Provide the (X, Y) coordinate of the cell's center where the given text is located.  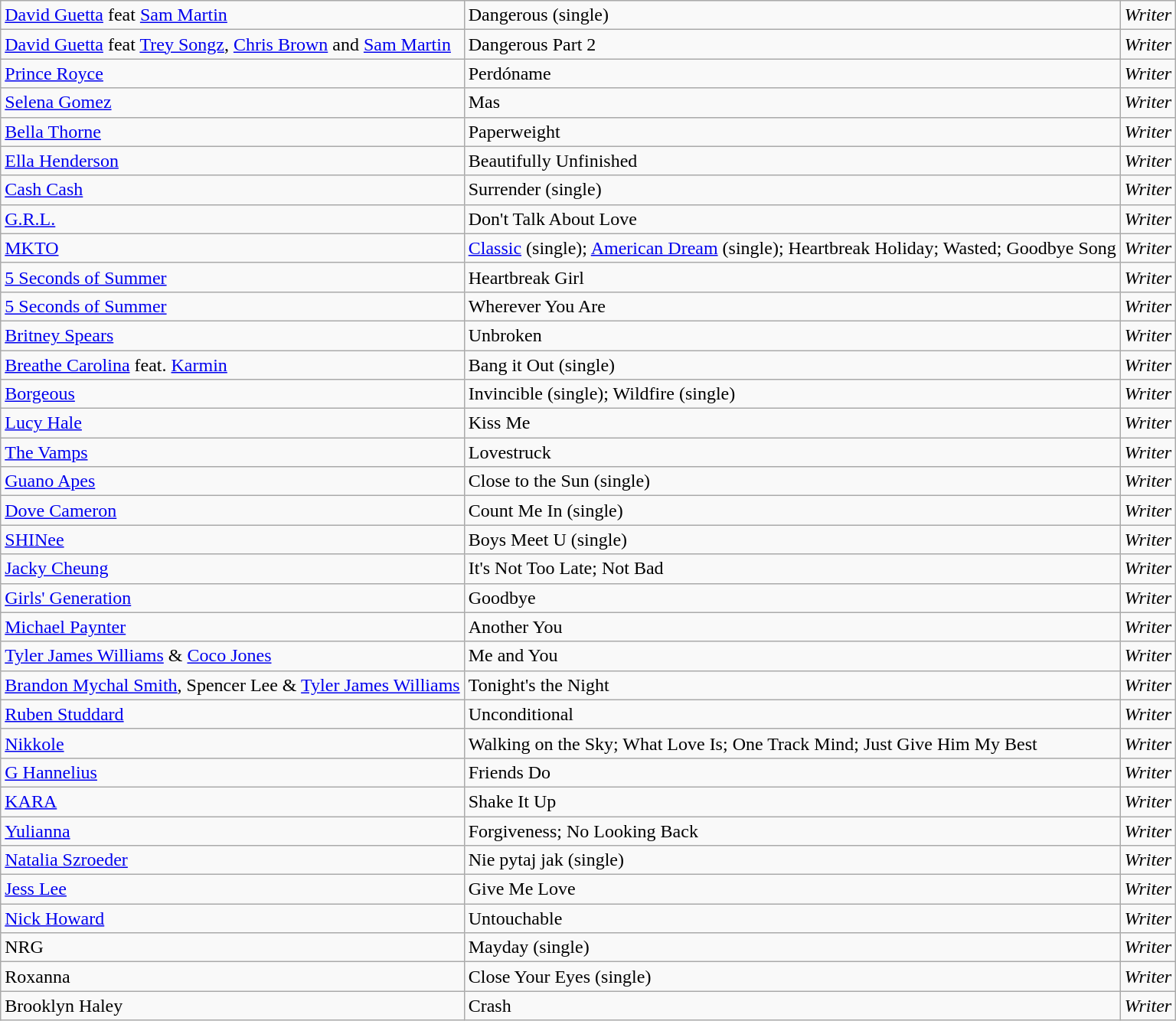
Forgiveness; No Looking Back (792, 830)
Paperweight (792, 132)
Lovestruck (792, 452)
Another You (792, 627)
Dangerous (single) (792, 15)
Don't Talk About Love (792, 219)
Tyler James Williams & Coco Jones (233, 656)
Bang it Out (single) (792, 365)
Ruben Studdard (233, 714)
Prince Royce (233, 73)
Surrender (single) (792, 190)
Borgeous (233, 394)
Tonight's the Night (792, 685)
Breathe Carolina feat. Karmin (233, 365)
Bella Thorne (233, 132)
Mas (792, 103)
Wherever You Are (792, 306)
Give Me Love (792, 889)
Jess Lee (233, 889)
Perdóname (792, 73)
Heartbreak Girl (792, 277)
Shake It Up (792, 801)
Untouchable (792, 918)
The Vamps (233, 452)
Guano Apes (233, 481)
Close Your Eyes (single) (792, 977)
Crash (792, 1006)
SHINee (233, 540)
G.R.L. (233, 219)
Invincible (single); Wildfire (single) (792, 394)
Unbroken (792, 335)
Cash Cash (233, 190)
Goodbye (792, 598)
Michael Paynter (233, 627)
Mayday (single) (792, 948)
Natalia Szroeder (233, 860)
Lucy Hale (233, 423)
Brooklyn Haley (233, 1006)
Boys Meet U (single) (792, 540)
Close to the Sun (single) (792, 481)
Selena Gomez (233, 103)
MKTO (233, 248)
Classic (single); American Dream (single); Heartbreak Holiday; Wasted; Goodbye Song (792, 248)
Nick Howard (233, 918)
David Guetta feat Trey Songz, Chris Brown and Sam Martin (233, 44)
NRG (233, 948)
It's Not Too Late; Not Bad (792, 569)
Count Me In (single) (792, 510)
Unconditional (792, 714)
Dove Cameron (233, 510)
KARA (233, 801)
G Hannelius (233, 772)
Nikkole (233, 743)
Friends Do (792, 772)
Britney Spears (233, 335)
Girls' Generation (233, 598)
Dangerous Part 2 (792, 44)
Roxanna (233, 977)
Beautifully Unfinished (792, 161)
David Guetta feat Sam Martin (233, 15)
Walking on the Sky; What Love Is; One Track Mind; Just Give Him My Best (792, 743)
Ella Henderson (233, 161)
Jacky Cheung (233, 569)
Me and You (792, 656)
Kiss Me (792, 423)
Brandon Mychal Smith, Spencer Lee & Tyler James Williams (233, 685)
Yulianna (233, 830)
Nie pytaj jak (single) (792, 860)
